Find where the given text appears and provide that cell's center as (x, y) coordinate. 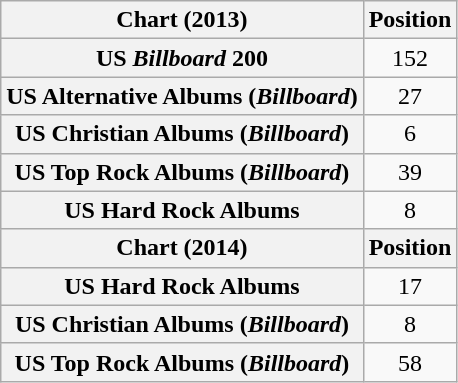
17 (410, 286)
58 (410, 362)
6 (410, 134)
US Alternative Albums (Billboard) (182, 96)
27 (410, 96)
39 (410, 172)
Chart (2013) (182, 20)
Chart (2014) (182, 248)
152 (410, 58)
US Billboard 200 (182, 58)
